Pinpoint the cell where the given text exists, returning its [X, Y] midpoint coordinate. 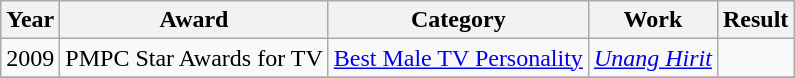
2009 [30, 58]
Unang Hirit [652, 58]
Best Male TV Personality [458, 58]
Category [458, 20]
Year [30, 20]
Work [652, 20]
Award [194, 20]
Result [755, 20]
PMPC Star Awards for TV [194, 58]
